Capture the cell that displays the provided text and extract its [X, Y] central coordinate. 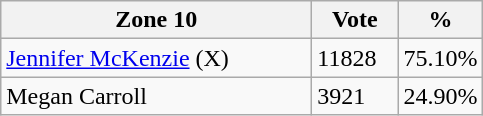
Megan Carroll [156, 96]
Zone 10 [156, 20]
Jennifer McKenzie (X) [156, 58]
3921 [355, 96]
Vote [355, 20]
% [440, 20]
75.10% [440, 58]
11828 [355, 58]
24.90% [440, 96]
